Provide the [X, Y] coordinate of the cell's center where the given text is located.  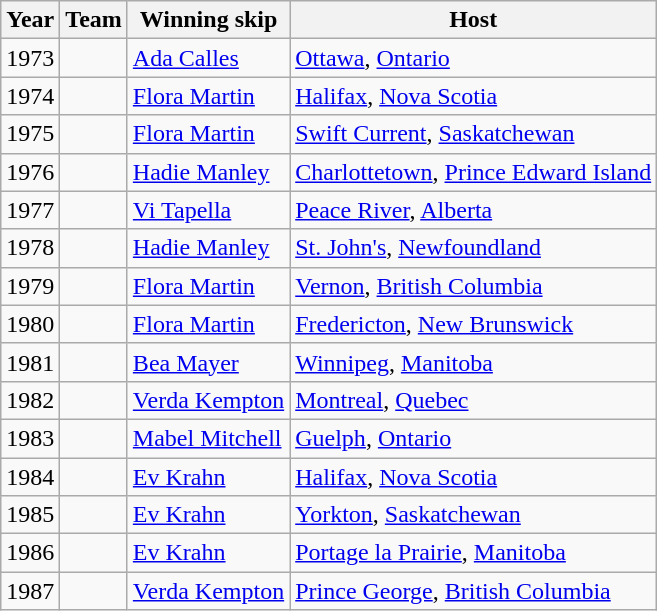
1979 [30, 286]
1987 [30, 591]
Guelph, Ontario [474, 438]
Yorkton, Saskatchewan [474, 515]
1978 [30, 248]
Prince George, British Columbia [474, 591]
Ada Calles [208, 58]
Host [474, 20]
1986 [30, 553]
1983 [30, 438]
Winnipeg, Manitoba [474, 362]
1985 [30, 515]
Year [30, 20]
Vernon, British Columbia [474, 286]
Ottawa, Ontario [474, 58]
1982 [30, 400]
1984 [30, 477]
1981 [30, 362]
Peace River, Alberta [474, 210]
St. John's, Newfoundland [474, 248]
Charlottetown, Prince Edward Island [474, 172]
Vi Tapella [208, 210]
1980 [30, 324]
1974 [30, 96]
Portage la Prairie, Manitoba [474, 553]
Swift Current, Saskatchewan [474, 134]
Winning skip [208, 20]
Montreal, Quebec [474, 400]
Team [94, 20]
1977 [30, 210]
1973 [30, 58]
1976 [30, 172]
Mabel Mitchell [208, 438]
1975 [30, 134]
Bea Mayer [208, 362]
Fredericton, New Brunswick [474, 324]
